From the cell containing the given text, extract its center point as (X, Y) coordinate. 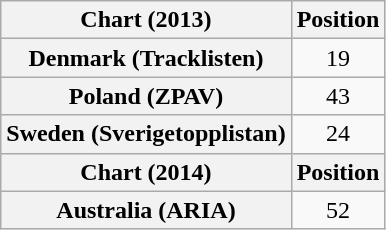
43 (338, 96)
Denmark (Tracklisten) (146, 58)
Poland (ZPAV) (146, 96)
Chart (2014) (146, 172)
Australia (ARIA) (146, 210)
52 (338, 210)
Sweden (Sverigetopplistan) (146, 134)
24 (338, 134)
19 (338, 58)
Chart (2013) (146, 20)
